Extract the (X, Y) coordinate from the center of the cell holding the provided text.  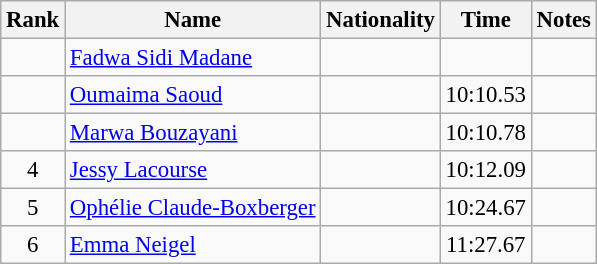
4 (33, 170)
Oumaima Saoud (193, 95)
Time (486, 20)
10:10.78 (486, 133)
Jessy Lacourse (193, 170)
10:10.53 (486, 95)
10:24.67 (486, 208)
5 (33, 208)
Nationality (380, 20)
11:27.67 (486, 245)
10:12.09 (486, 170)
Notes (564, 20)
Name (193, 20)
6 (33, 245)
Marwa Bouzayani (193, 133)
Emma Neigel (193, 245)
Fadwa Sidi Madane (193, 58)
Rank (33, 20)
Ophélie Claude-Boxberger (193, 208)
